Pinpoint the cell where the given text exists, returning its (X, Y) midpoint coordinate. 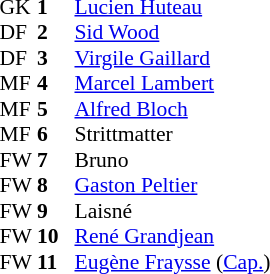
7 (56, 160)
Marcel Lambert (172, 83)
6 (56, 135)
Gaston Peltier (172, 185)
Virgile Gaillard (172, 58)
5 (56, 109)
8 (56, 185)
Strittmatter (172, 135)
Bruno (172, 160)
3 (56, 58)
Laisné (172, 211)
4 (56, 83)
René Grandjean (172, 237)
10 (56, 237)
9 (56, 211)
Sid Wood (172, 33)
Alfred Bloch (172, 109)
2 (56, 33)
